For the text-containing cell, return its midpoint in (x, y) coordinate format. 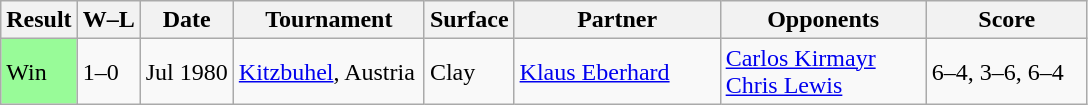
Result (39, 20)
1–0 (108, 72)
Kitzbuhel, Austria (328, 72)
Partner (617, 20)
Carlos Kirmayr Chris Lewis (823, 72)
Win (39, 72)
Klaus Eberhard (617, 72)
Score (1006, 20)
Date (186, 20)
6–4, 3–6, 6–4 (1006, 72)
Tournament (328, 20)
Opponents (823, 20)
Surface (469, 20)
Jul 1980 (186, 72)
Clay (469, 72)
W–L (108, 20)
